Return (X, Y) of the center of cell containing provided text 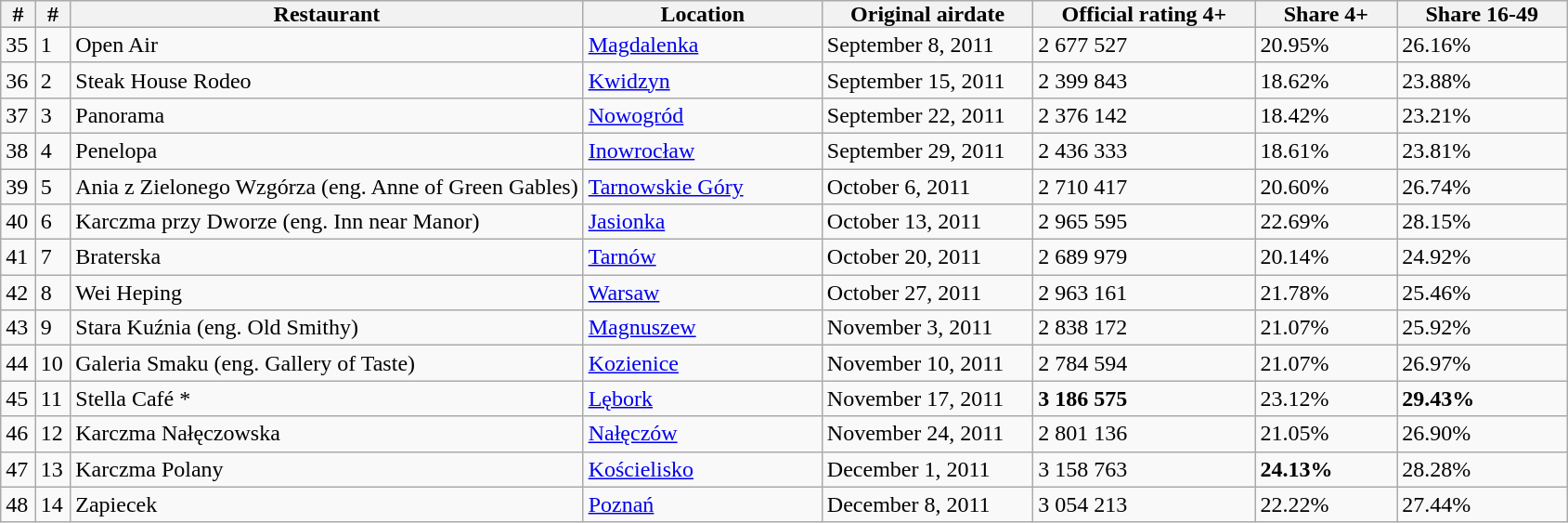
October 27, 2011 (927, 293)
2 436 333 (1144, 150)
October 6, 2011 (927, 187)
35 (19, 45)
20.14% (1326, 257)
13 (53, 469)
September 22, 2011 (927, 115)
October 13, 2011 (927, 222)
39 (19, 187)
48 (19, 504)
2 399 843 (1144, 80)
29.43% (1482, 399)
22.22% (1326, 504)
2 710 417 (1144, 187)
45 (19, 399)
4 (53, 150)
47 (19, 469)
3 (53, 115)
40 (19, 222)
24.92% (1482, 257)
26.16% (1482, 45)
Stella Café * (327, 399)
Nałęczów (702, 434)
25.92% (1482, 328)
8 (53, 293)
Zapiecek (327, 504)
Nowogród (702, 115)
14 (53, 504)
21.05% (1326, 434)
Galeria Smaku (eng. Gallery of Taste) (327, 363)
Jasionka (702, 222)
2 677 527 (1144, 45)
Lębork (702, 399)
Karczma przy Dworze (eng. Inn near Manor) (327, 222)
Braterska (327, 257)
10 (53, 363)
22.69% (1326, 222)
18.42% (1326, 115)
2 801 136 (1144, 434)
24.13% (1326, 469)
Tarnów (702, 257)
2 376 142 (1144, 115)
21.78% (1326, 293)
Poznań (702, 504)
September 15, 2011 (927, 80)
43 (19, 328)
38 (19, 150)
Magnuszew (702, 328)
28.15% (1482, 222)
Karczma Nałęczowska (327, 434)
Wei Heping (327, 293)
5 (53, 187)
23.21% (1482, 115)
December 1, 2011 (927, 469)
November 24, 2011 (927, 434)
November 3, 2011 (927, 328)
20.60% (1326, 187)
Ania z Zielonego Wzgórza (eng. Anne of Green Gables) (327, 187)
3 054 213 (1144, 504)
Magdalenka (702, 45)
27.44% (1482, 504)
18.62% (1326, 80)
November 17, 2011 (927, 399)
1 (53, 45)
Kozienice (702, 363)
Penelopa (327, 150)
3 186 575 (1144, 399)
Tarnowskie Góry (702, 187)
18.61% (1326, 150)
October 20, 2011 (927, 257)
41 (19, 257)
26.97% (1482, 363)
September 29, 2011 (927, 150)
Restaurant (327, 14)
2 689 979 (1144, 257)
2 838 172 (1144, 328)
Inowrocław (702, 150)
26.90% (1482, 434)
Kwidzyn (702, 80)
2 (53, 80)
12 (53, 434)
20.95% (1326, 45)
Panorama (327, 115)
9 (53, 328)
7 (53, 257)
November 10, 2011 (927, 363)
September 8, 2011 (927, 45)
23.88% (1482, 80)
Karczma Polany (327, 469)
11 (53, 399)
46 (19, 434)
Open Air (327, 45)
Original airdate (927, 14)
Share 4+ (1326, 14)
Steak House Rodeo (327, 80)
44 (19, 363)
37 (19, 115)
25.46% (1482, 293)
42 (19, 293)
26.74% (1482, 187)
Official rating 4+ (1144, 14)
23.12% (1326, 399)
23.81% (1482, 150)
Stara Kuźnia (eng. Old Smithy) (327, 328)
Warsaw (702, 293)
3 158 763 (1144, 469)
2 965 595 (1144, 222)
2 963 161 (1144, 293)
6 (53, 222)
Share 16-49 (1482, 14)
28.28% (1482, 469)
Location (702, 14)
Kościelisko (702, 469)
December 8, 2011 (927, 504)
36 (19, 80)
2 784 594 (1144, 363)
